Return [X, Y] of the center of cell containing provided text 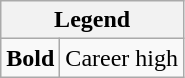
Bold [30, 58]
Career high [122, 58]
Legend [92, 20]
